Extract the (x, y) coordinate from the center of the cell holding the provided text.  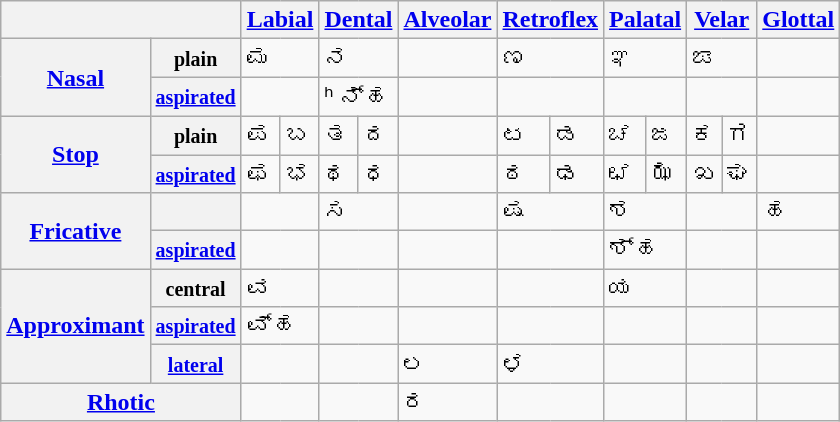
Nasal (76, 78)
ಲ (448, 364)
ಜ (666, 135)
central (196, 288)
lateral (196, 364)
ಸ (358, 212)
ನ (358, 58)
ಙ (722, 58)
ಝ (666, 173)
Labial (280, 20)
ಛ (625, 173)
ಷ (550, 212)
Fricative (76, 231)
ದ (378, 135)
ಖ (704, 173)
ವ (280, 288)
ಗ (740, 135)
ಬ (300, 135)
ಥ (339, 173)
ಫ (260, 173)
ಢ (576, 173)
Alveolar (448, 20)
ಕ (704, 135)
Glottal (798, 20)
ಯ (646, 288)
ಮ (280, 58)
ʰ ನ್ಹ (358, 97)
Dental (358, 20)
Approximant (76, 326)
ವ್ಹ (280, 326)
ಪ (260, 135)
Retroflex (550, 20)
Palatal (646, 20)
ಠ (524, 173)
ಣ (550, 58)
Rhotic (121, 402)
Stop (76, 154)
ಞ (646, 58)
ಡ (576, 135)
ಧ (378, 173)
ಟ (524, 135)
ಳ (550, 364)
Velar (722, 20)
ತ (339, 135)
ರ (448, 402)
ಶ್ಹ (646, 250)
ಚ (625, 135)
ಶ (646, 212)
ಘ (740, 173)
ಹ (798, 212)
ಭ (300, 173)
